Identify which cell holds the provided text, then report its (X, Y) central coordinate. 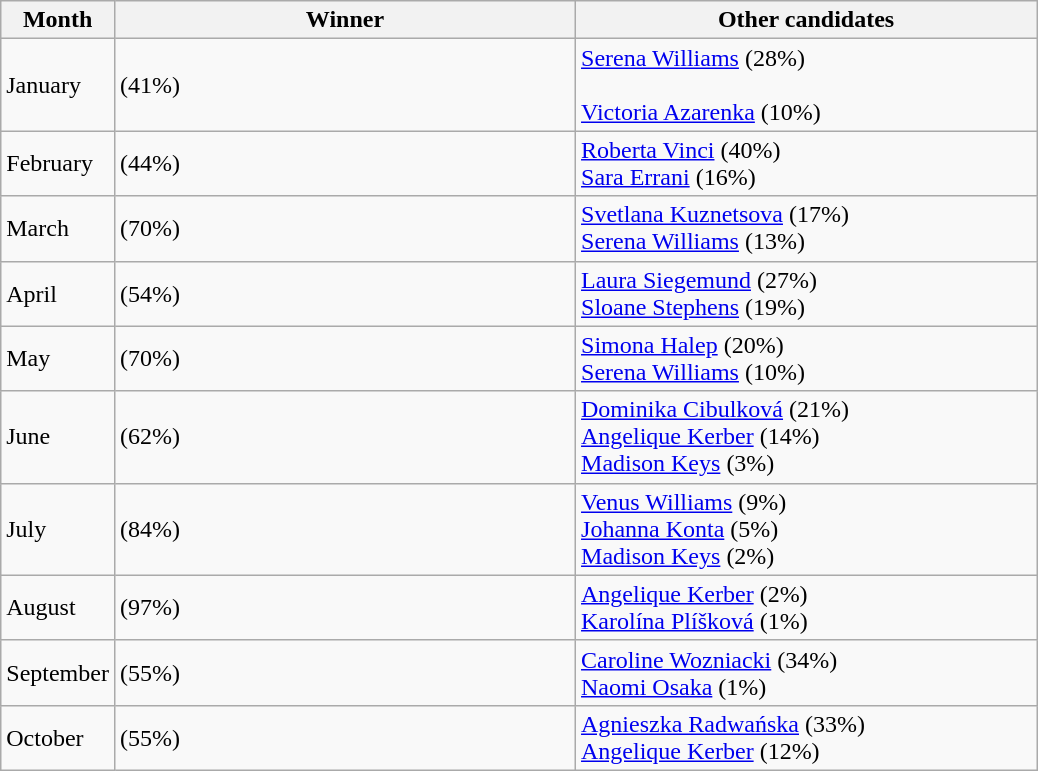
(97%) (344, 608)
April (58, 294)
Winner (344, 20)
(62%) (344, 437)
Laura Siegemund (27%) Sloane Stephens (19%) (806, 294)
July (58, 529)
May (58, 358)
Venus Williams (9%) Johanna Konta (5%) Madison Keys (2%) (806, 529)
October (58, 738)
Roberta Vinci (40%) Sara Errani (16%) (806, 164)
(54%) (344, 294)
Month (58, 20)
(84%) (344, 529)
Svetlana Kuznetsova (17%) Serena Williams (13%) (806, 228)
August (58, 608)
Other candidates (806, 20)
January (58, 85)
(44%) (344, 164)
Caroline Wozniacki (34%) Naomi Osaka (1%) (806, 672)
Angelique Kerber (2%) Karolína Plíšková (1%) (806, 608)
February (58, 164)
September (58, 672)
Agnieszka Radwańska (33%) Angelique Kerber (12%) (806, 738)
March (58, 228)
(41%) (344, 85)
Serena Williams (28%) Victoria Azarenka (10%) (806, 85)
Simona Halep (20%) Serena Williams (10%) (806, 358)
Dominika Cibulková (21%) Angelique Kerber (14%) Madison Keys (3%) (806, 437)
June (58, 437)
